Return the (X, Y) coordinate for the center point of the cell that contains the specified text.  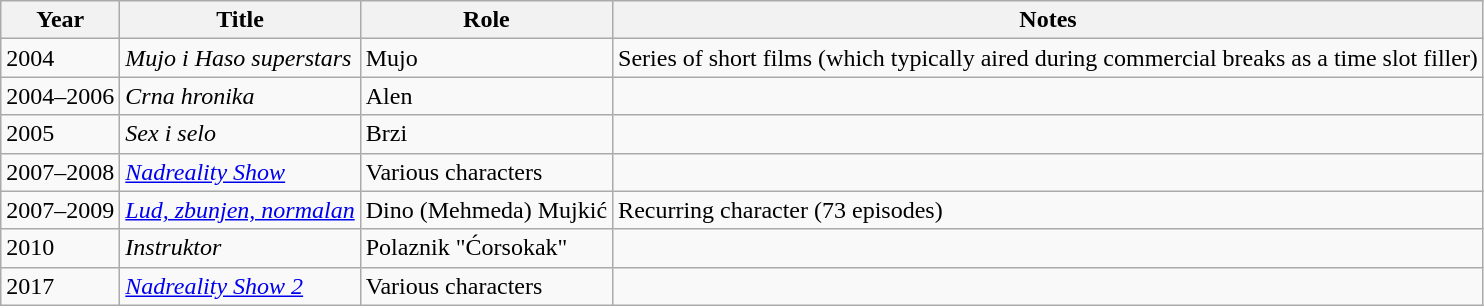
Year (60, 20)
Nadreality Show (240, 172)
Brzi (486, 134)
Lud, zbunjen, normalan (240, 210)
Title (240, 20)
Polaznik "Ćorsokak" (486, 248)
Crna hronika (240, 96)
Nadreality Show 2 (240, 286)
Series of short films (which typically aired during commercial breaks as a time slot filler) (1048, 58)
2017 (60, 286)
2007–2008 (60, 172)
Sex i selo (240, 134)
Instruktor (240, 248)
Role (486, 20)
Notes (1048, 20)
2004 (60, 58)
2007–2009 (60, 210)
Mujo i Haso superstars (240, 58)
Recurring character (73 episodes) (1048, 210)
Mujo (486, 58)
2004–2006 (60, 96)
2010 (60, 248)
Alen (486, 96)
2005 (60, 134)
Dino (Mehmeda) Mujkić (486, 210)
